Capture the cell that displays the provided text and extract its (X, Y) central coordinate. 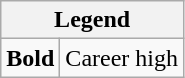
Career high (122, 58)
Legend (92, 20)
Bold (30, 58)
